Return (X, Y) of the center of cell containing provided text 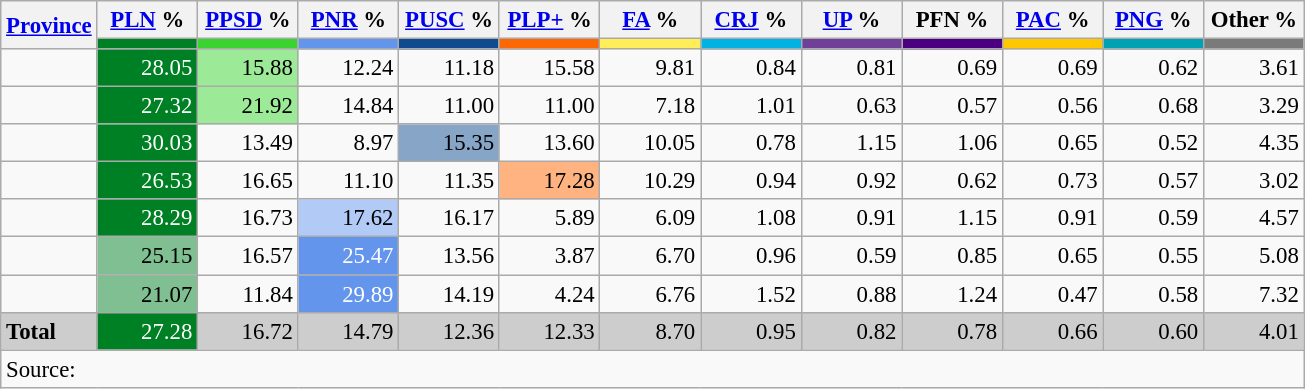
3.87 (550, 256)
16.17 (450, 219)
0.73 (1052, 181)
0.82 (852, 331)
5.89 (550, 219)
CRJ % (752, 20)
Province (49, 25)
27.28 (148, 331)
15.35 (450, 143)
30.03 (148, 143)
0.52 (1154, 143)
0.94 (752, 181)
5.08 (1254, 256)
3.61 (1254, 68)
8.70 (650, 331)
0.60 (1154, 331)
26.53 (148, 181)
0.84 (752, 68)
0.55 (1154, 256)
16.65 (248, 181)
11.18 (450, 68)
0.58 (1154, 294)
1.24 (952, 294)
Other % (1254, 20)
15.58 (550, 68)
0.47 (1052, 294)
4.01 (1254, 331)
11.10 (348, 181)
3.29 (1254, 106)
0.63 (852, 106)
1.08 (752, 219)
PFN % (952, 20)
29.89 (348, 294)
PLN % (148, 20)
0.96 (752, 256)
10.05 (650, 143)
16.72 (248, 331)
4.35 (1254, 143)
PNR % (348, 20)
PPSD % (248, 20)
6.70 (650, 256)
1.01 (752, 106)
12.36 (450, 331)
13.60 (550, 143)
3.02 (1254, 181)
12.24 (348, 68)
0.95 (752, 331)
14.19 (450, 294)
14.79 (348, 331)
10.29 (650, 181)
8.97 (348, 143)
9.81 (650, 68)
0.92 (852, 181)
PUSC % (450, 20)
28.05 (148, 68)
28.29 (148, 219)
7.18 (650, 106)
6.09 (650, 219)
27.32 (148, 106)
0.88 (852, 294)
UP % (852, 20)
1.06 (952, 143)
13.49 (248, 143)
PAC % (1052, 20)
21.07 (148, 294)
14.84 (348, 106)
11.84 (248, 294)
7.32 (1254, 294)
17.62 (348, 219)
Total (49, 331)
Source: (652, 369)
0.68 (1154, 106)
21.92 (248, 106)
0.85 (952, 256)
12.33 (550, 331)
FA % (650, 20)
25.15 (148, 256)
4.24 (550, 294)
0.56 (1052, 106)
PNG % (1154, 20)
1.52 (752, 294)
16.57 (248, 256)
11.35 (450, 181)
0.81 (852, 68)
25.47 (348, 256)
0.66 (1052, 331)
13.56 (450, 256)
PLP+ % (550, 20)
15.88 (248, 68)
6.76 (650, 294)
17.28 (550, 181)
16.73 (248, 219)
4.57 (1254, 219)
